Return (x, y) of the center of cell containing provided text 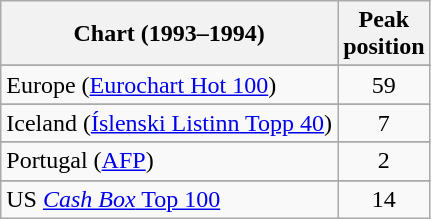
2 (384, 161)
59 (384, 85)
Portugal (AFP) (170, 161)
US Cash Box Top 100 (170, 199)
Europe (Eurochart Hot 100) (170, 85)
Iceland (Íslenski Listinn Topp 40) (170, 123)
Chart (1993–1994) (170, 34)
14 (384, 199)
7 (384, 123)
Peakposition (384, 34)
